Capture the cell that displays the provided text and extract its [X, Y] central coordinate. 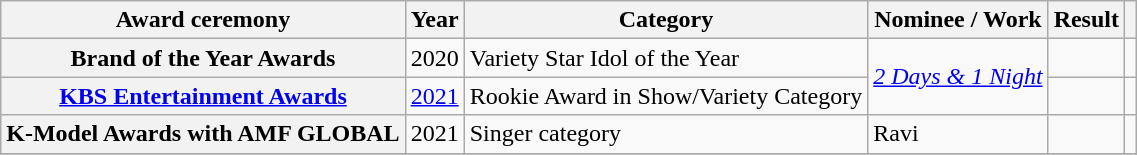
Result [1086, 20]
Award ceremony [203, 20]
Category [666, 20]
KBS Entertainment Awards [203, 96]
2020 [434, 58]
Brand of the Year Awards [203, 58]
2 Days & 1 Night [958, 77]
K-Model Awards with AMF GLOBAL [203, 134]
Singer category [666, 134]
Rookie Award in Show/Variety Category [666, 96]
Nominee / Work [958, 20]
Year [434, 20]
Ravi [958, 134]
Variety Star Idol of the Year [666, 58]
